Output the [x, y] coordinate of the center of the cell containing the given text.  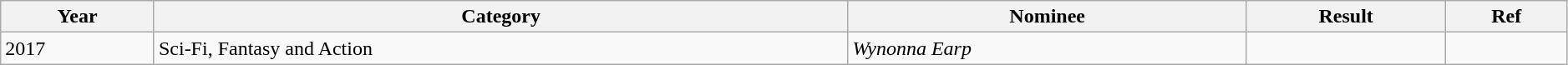
Year [78, 17]
Ref [1506, 17]
Sci-Fi, Fantasy and Action [501, 48]
Result [1346, 17]
2017 [78, 48]
Category [501, 17]
Wynonna Earp [1048, 48]
Nominee [1048, 17]
